For the text-containing cell, return its midpoint in [x, y] coordinate format. 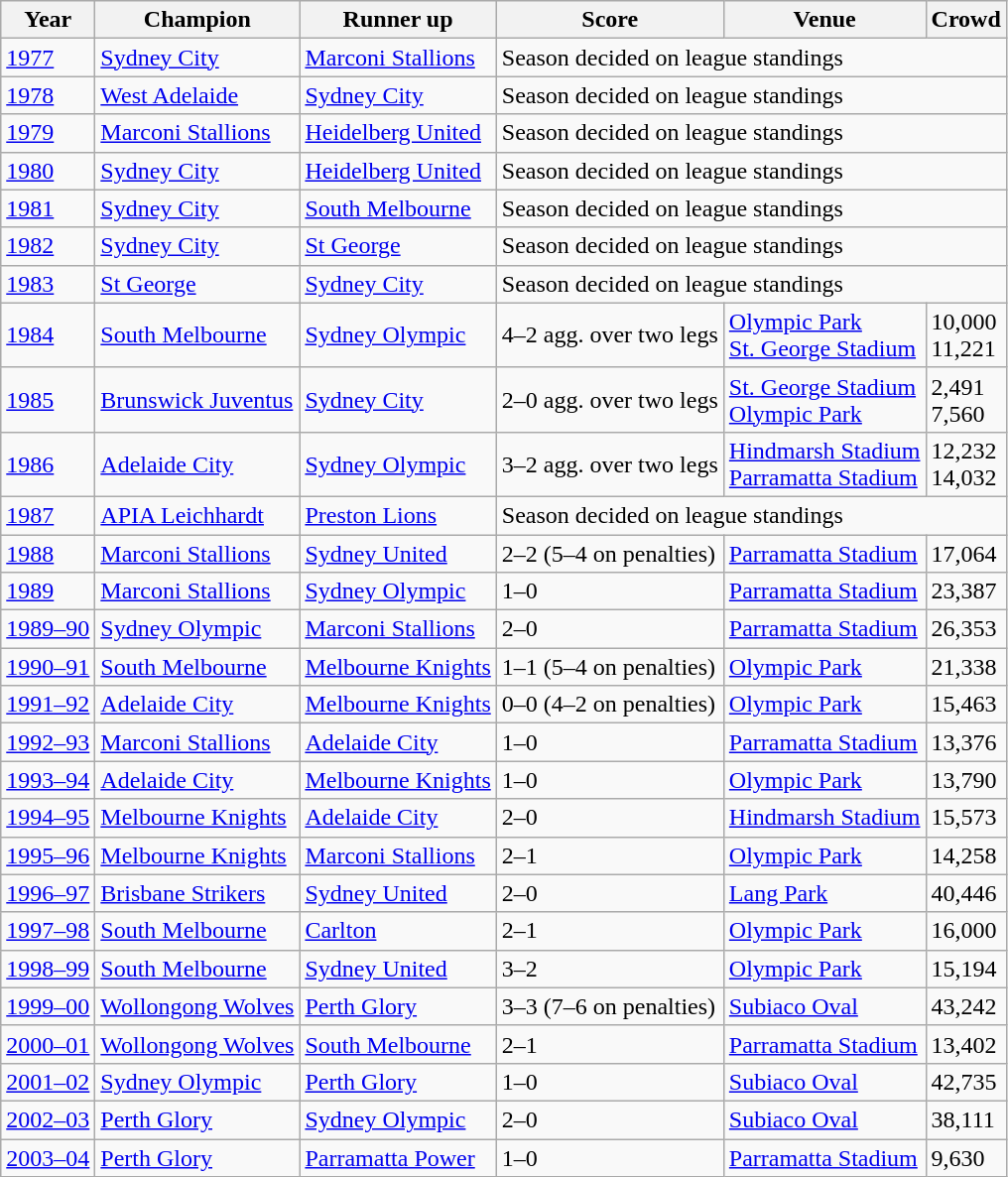
1980 [48, 171]
3–2 agg. over two legs [609, 464]
1986 [48, 464]
1990–91 [48, 667]
1983 [48, 284]
Carlton [398, 931]
1978 [48, 95]
2000–01 [48, 1044]
Olympic ParkSt. George Stadium [824, 335]
Crowd [966, 20]
1982 [48, 246]
Brunswick Juventus [197, 399]
1996–97 [48, 893]
1987 [48, 515]
2001–02 [48, 1082]
15,194 [966, 969]
43,242 [966, 1006]
15,573 [966, 818]
Hindmarsh Stadium [824, 818]
Score [609, 20]
38,111 [966, 1119]
15,463 [966, 705]
Runner up [398, 20]
1998–99 [48, 969]
APIA Leichhardt [197, 515]
2–2 (5–4 on penalties) [609, 553]
1989 [48, 591]
13,376 [966, 742]
Year [48, 20]
0–0 (4–2 on penalties) [609, 705]
Hindmarsh StadiumParramatta Stadium [824, 464]
10,000 11,221 [966, 335]
2–0 agg. over two legs [609, 399]
1992–93 [48, 742]
Venue [824, 20]
16,000 [966, 931]
Parramatta Power [398, 1158]
Preston Lions [398, 515]
1985 [48, 399]
42,735 [966, 1082]
1984 [48, 335]
17,064 [966, 553]
40,446 [966, 893]
2003–04 [48, 1158]
21,338 [966, 667]
2002–03 [48, 1119]
1–1 (5–4 on penalties) [609, 667]
1979 [48, 133]
26,353 [966, 629]
St. George StadiumOlympic Park [824, 399]
14,258 [966, 855]
9,630 [966, 1158]
1995–96 [48, 855]
1989–90 [48, 629]
1993–94 [48, 780]
West Adelaide [197, 95]
1991–92 [48, 705]
1981 [48, 208]
13,402 [966, 1044]
12,232 14,032 [966, 464]
Lang Park [824, 893]
4–2 agg. over two legs [609, 335]
13,790 [966, 780]
1988 [48, 553]
Champion [197, 20]
1994–95 [48, 818]
2,491 7,560 [966, 399]
3–2 [609, 969]
1999–00 [48, 1006]
Brisbane Strikers [197, 893]
3–3 (7–6 on penalties) [609, 1006]
23,387 [966, 591]
1997–98 [48, 931]
1977 [48, 58]
